Pinpoint the cell where the given text exists, returning its (x, y) midpoint coordinate. 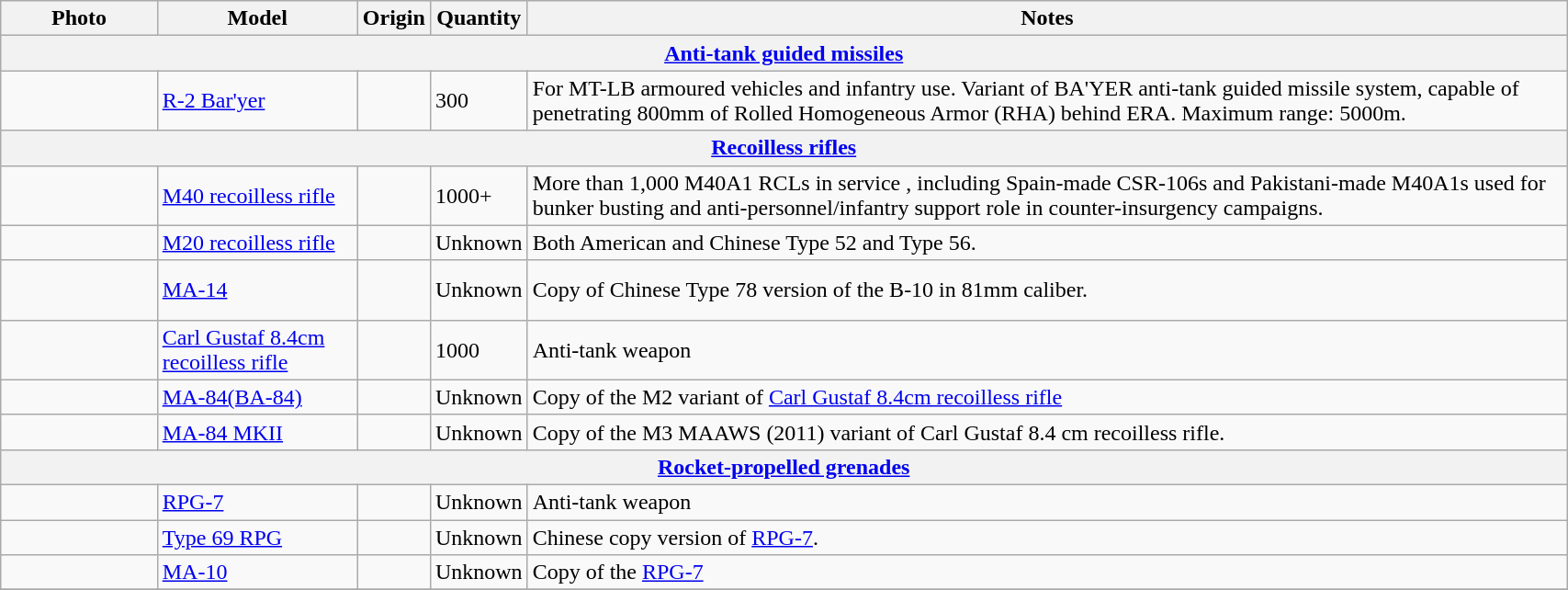
Photo (79, 18)
Anti-tank guided missiles (784, 53)
Quantity (479, 18)
300 (479, 101)
Copy of the M2 variant of Carl Gustaf 8.4cm recoilless rifle (1047, 397)
M40 recoilless rifle (257, 195)
Chinese copy version of RPG-7. (1047, 538)
Copy of the M3 MAAWS (2011) variant of Carl Gustaf 8.4 cm recoilless rifle. (1047, 432)
M20 recoilless rifle (257, 243)
Copy of Chinese Type 78 version of the B-10 in 81mm caliber. (1047, 290)
RPG-7 (257, 502)
Notes (1047, 18)
1000+ (479, 195)
1000 (479, 349)
Copy of the RPG-7 (1047, 573)
R-2 Bar'yer (257, 101)
MA-84 MKII (257, 432)
MA-10 (257, 573)
Carl Gustaf 8.4cm recoilless rifle (257, 349)
Both American and Chinese Type 52 and Type 56. (1047, 243)
Model (257, 18)
MA-14 (257, 290)
Type 69 RPG (257, 538)
MA-84(BA-84) (257, 397)
Origin (393, 18)
Rocket-propelled grenades (784, 467)
Recoilless rifles (784, 148)
